Output the (x, y) coordinate of the center of the cell containing the given text.  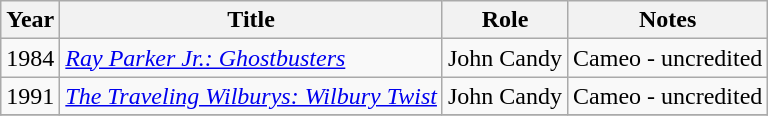
1984 (30, 58)
Title (252, 20)
1991 (30, 96)
The Traveling Wilburys: Wilbury Twist (252, 96)
Notes (668, 20)
Role (504, 20)
Year (30, 20)
Ray Parker Jr.: Ghostbusters (252, 58)
